Find where the given text appears and provide that cell's center as (x, y) coordinate. 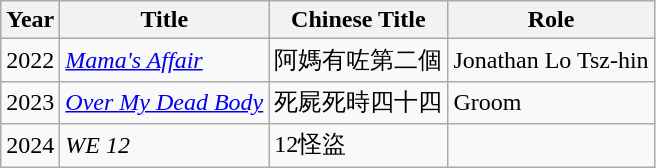
Role (551, 20)
Chinese Title (358, 20)
12怪盜 (358, 146)
Groom (551, 102)
2023 (30, 102)
Title (164, 20)
Mama's Affair (164, 60)
WE 12 (164, 146)
2022 (30, 60)
阿媽有咗第二個 (358, 60)
Over My Dead Body (164, 102)
2024 (30, 146)
死屍死時四十四 (358, 102)
Year (30, 20)
Jonathan Lo Tsz-hin (551, 60)
